For the text-containing cell, return its midpoint in [X, Y] coordinate format. 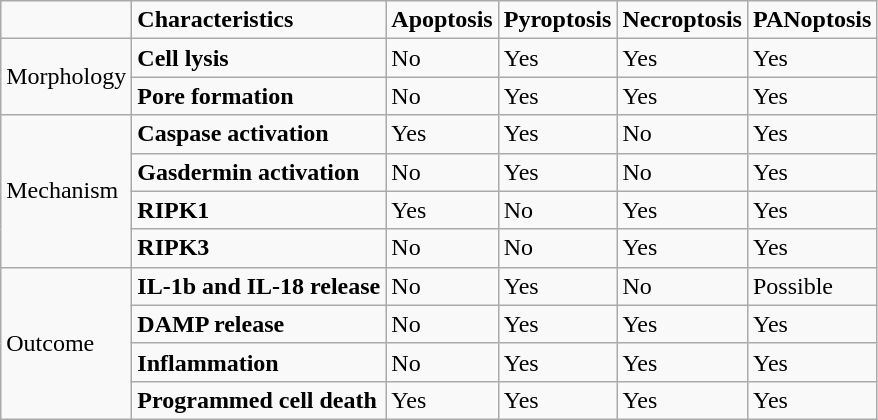
Caspase activation [259, 134]
RIPK3 [259, 248]
Characteristics [259, 20]
Pyroptosis [558, 20]
Programmed cell death [259, 400]
Pore formation [259, 96]
IL-1b and IL-18 release [259, 286]
Mechanism [66, 191]
Necroptosis [682, 20]
RIPK1 [259, 210]
Morphology [66, 77]
Inflammation [259, 362]
Cell lysis [259, 58]
Possible [812, 286]
DAMP release [259, 324]
Outcome [66, 343]
Apoptosis [442, 20]
PANoptosis [812, 20]
Gasdermin activation [259, 172]
